Return the [X, Y] coordinate for the center point of the cell that contains the specified text.  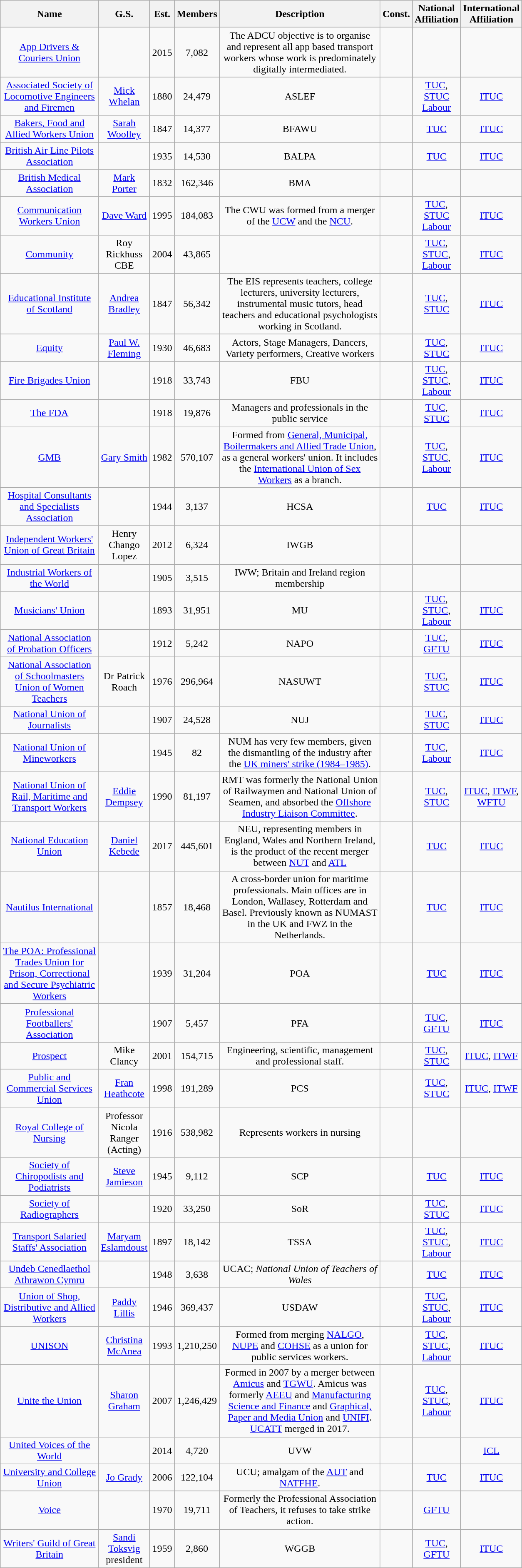
USDAW [300, 1307]
9,112 [197, 1177]
Formed from merging NALGO, NUPE and COHSE as a union for public services workers. [300, 1346]
33,250 [197, 1209]
WGGB [300, 1548]
Paddy Lillis [124, 1307]
538,982 [197, 1133]
1920 [162, 1209]
Fire Brigades Union [50, 380]
Voice [50, 1510]
National Union of Journalists [50, 720]
Sarah Woolley [124, 129]
Managers and professionals in the public service [300, 413]
RMT was formerly the National Union of Railwaymen and National Union of Seamen, and absorbed the Offshore Industry Liaison Committee. [300, 796]
2001 [162, 1055]
Gary Smith [124, 457]
Formerly the Professional Association of Teachers, it refuses to take strike action. [300, 1510]
2007 [162, 1401]
Est. [162, 14]
1946 [162, 1307]
Members [197, 14]
G.S. [124, 14]
MU [300, 611]
1976 [162, 681]
NUM has very few members, given the dismantling of the industry after the UK miners' strike (1984–1985). [300, 753]
National Association of Probation Officers [50, 643]
The ADCU objective is to organise and represent all app based transport workers whose work is predominately digitally intermediated. [300, 52]
445,601 [197, 846]
Mark Porter [124, 183]
Public and Commercial Services Union [50, 1088]
Nautilus International [50, 907]
Mick Whelan [124, 96]
3,137 [197, 507]
1998 [162, 1088]
Maryam Eslamdoust [124, 1242]
Const. [396, 14]
2006 [162, 1478]
191,289 [197, 1088]
Name [50, 14]
1993 [162, 1346]
Engineering, scientific, management and professional staff. [300, 1055]
Writers' Guild of Great Britain [50, 1548]
Professor Nicola Ranger(Acting) [124, 1133]
3,515 [197, 578]
Jo Grady [124, 1478]
National Union of Mineworkers [50, 753]
5,457 [197, 1023]
1832 [162, 183]
Actors, Stage Managers, Dancers, Variety performers, Creative workers [300, 347]
The FDA [50, 413]
TSSA [300, 1242]
Daniel Kebede [124, 846]
POA [300, 973]
2017 [162, 846]
Community [50, 254]
1970 [162, 1510]
1905 [162, 578]
United Voices of the World [50, 1450]
570,107 [197, 457]
Professional Footballers' Association [50, 1023]
18,468 [197, 907]
National Affiliation [436, 14]
Communication Workers Union [50, 216]
1935 [162, 156]
Union of Shop, Distributive and Allied Workers [50, 1307]
Undeb Cenedlaethol Athrawon Cymru [50, 1274]
Associated Society of Locomotive Engineers and Firemen [50, 96]
1948 [162, 1274]
Equity [50, 347]
Unite the Union [50, 1401]
Hospital Consultants and Specialists Association [50, 507]
National Union of Rail, Maritime and Transport Workers [50, 796]
Sandi Toksvig president [124, 1548]
1,210,250 [197, 1346]
SCP [300, 1177]
31,204 [197, 973]
PFA [300, 1023]
2012 [162, 545]
Eddie Dempsey [124, 796]
ICL [491, 1450]
App Drivers & Couriers Union [50, 52]
56,342 [197, 304]
IWW; Britain and Ireland region membership [300, 578]
46,683 [197, 347]
National Education Union [50, 846]
The CWU was formed from a merger of the UCW and the NCU. [300, 216]
British Medical Association [50, 183]
Dr Patrick Roach [124, 681]
SoR [300, 1209]
2014 [162, 1450]
GMB [50, 457]
ITUC, ITWF, WFTU [491, 796]
Royal College of Nursing [50, 1133]
UCU; amalgam of the AUT and NATFHE. [300, 1478]
2,860 [197, 1548]
1959 [162, 1548]
British Air Line Pilots Association [50, 156]
IWGB [300, 545]
1982 [162, 457]
FBU [300, 380]
University and College Union [50, 1478]
7,082 [197, 52]
19,711 [197, 1510]
81,197 [197, 796]
1,246,429 [197, 1401]
154,715 [197, 1055]
Christina McAnea [124, 1346]
14,530 [197, 156]
Mike Clancy [124, 1055]
33,743 [197, 380]
National Association of Schoolmasters Union of Women Teachers [50, 681]
Henry Chango Lopez [124, 545]
19,876 [197, 413]
14,377 [197, 129]
1939 [162, 973]
2004 [162, 254]
Educational Institute of Scotland [50, 304]
PCS [300, 1088]
162,346 [197, 183]
NAPO [300, 643]
The POA: Professional Trades Union for Prison, Correctional and Secure Psychiatric Workers [50, 973]
3,638 [197, 1274]
Andrea Bradley [124, 304]
5,242 [197, 643]
1897 [162, 1242]
1880 [162, 96]
1930 [162, 347]
Steve Jamieson [124, 1177]
UVW [300, 1450]
1857 [162, 907]
Paul W. Fleming [124, 347]
18,142 [197, 1242]
UNISON [50, 1346]
GFTU [436, 1510]
2015 [162, 52]
1944 [162, 507]
Society of Chiropodists and Podiatrists [50, 1177]
NEU, representing members in England, Wales and Northern Ireland, is the product of the recent merger between NUT and ATL [300, 846]
Industrial Workers of the World [50, 578]
1995 [162, 216]
BMA [300, 183]
Transport Salaried Staffs' Association [50, 1242]
Description [300, 14]
ASLEF [300, 96]
Represents workers in nursing [300, 1133]
Independent Workers' Union of Great Britain [50, 545]
296,964 [197, 681]
Dave Ward [124, 216]
Bakers, Food and Allied Workers Union [50, 129]
1990 [162, 796]
184,083 [197, 216]
4,720 [197, 1450]
Society of Radiographers [50, 1209]
BFAWU [300, 129]
24,528 [197, 720]
1912 [162, 643]
Fran Heathcote [124, 1088]
43,865 [197, 254]
369,437 [197, 1307]
Prospect [50, 1055]
BALPA [300, 156]
122,104 [197, 1478]
Musicians' Union [50, 611]
International Affiliation [491, 14]
UCAC; National Union of Teachers of Wales [300, 1274]
Sharon Graham [124, 1401]
31,951 [197, 611]
24,479 [197, 96]
1916 [162, 1133]
HCSA [300, 507]
6,324 [197, 545]
NASUWT [300, 681]
82 [197, 753]
1893 [162, 611]
NUJ [300, 720]
TUC, Labour [436, 753]
Roy Rickhuss CBE [124, 254]
